Determine the (X, Y) coordinate at the center of the cell enclosing the given text.  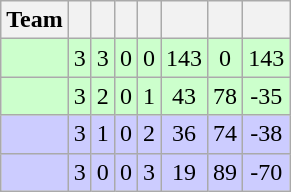
89 (226, 172)
19 (184, 172)
-38 (266, 134)
74 (226, 134)
Team (35, 20)
-70 (266, 172)
43 (184, 96)
-35 (266, 96)
78 (226, 96)
36 (184, 134)
